Locate the cell with the specified text and output its [X, Y] center coordinate. 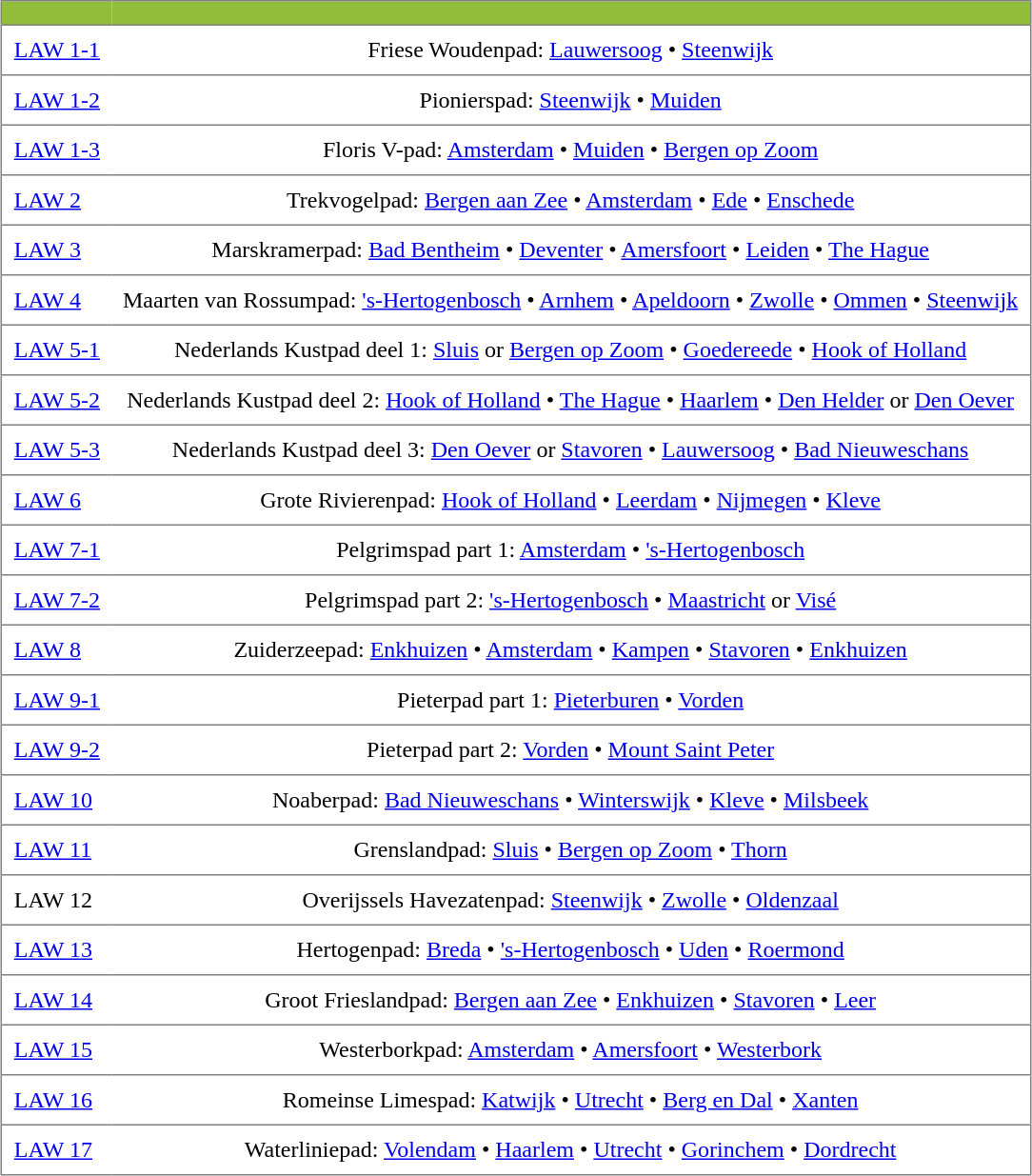
LAW 9-1 [57, 700]
Hertogenpad: Breda • 's-Hertogenbosch • Uden • Roermond [571, 949]
LAW 2 [57, 200]
LAW 14 [57, 1000]
Nederlands Kustpad deel 2: Hook of Holland • The Hague • Haarlem • Den Helder or Den Oever [571, 400]
Pelgrimspad part 2: 's-Hertogenbosch • Maastricht or Visé [571, 600]
Nederlands Kustpad deel 1: Sluis or Bergen op Zoom • Goedereede • Hook of Holland [571, 349]
LAW 5-2 [57, 400]
Groot Frieslandpad: Bergen aan Zee • Enkhuizen • Stavoren • Leer [571, 1000]
LAW 4 [57, 300]
Pionierspad: Steenwijk • Muiden [571, 100]
Nederlands Kustpad deel 3: Den Oever or Stavoren • Lauwersoog • Bad Nieuweschans [571, 449]
Grote Rivierenpad: Hook of Holland • Leerdam • Nijmegen • Kleve [571, 500]
Trekvogelpad: Bergen aan Zee • Amsterdam • Ede • Enschede [571, 200]
LAW 5-1 [57, 349]
LAW 17 [57, 1149]
Zuiderzeepad: Enkhuizen • Amsterdam • Kampen • Stavoren • Enkhuizen [571, 649]
LAW 12 [57, 900]
Grenslandpad: Sluis • Bergen op Zoom • Thorn [571, 849]
LAW 1-2 [57, 100]
Pieterpad part 2: Vorden • Mount Saint Peter [571, 749]
LAW 7-1 [57, 549]
Westerborkpad: Amsterdam • Amersfoort • Westerbork [571, 1049]
LAW 11 [57, 849]
Pelgrimspad part 1: Amsterdam • 's-Hertogenbosch [571, 549]
LAW 7-2 [57, 600]
Romeinse Limespad: Katwijk • Utrecht • Berg en Dal • Xanten [571, 1100]
LAW 13 [57, 949]
LAW 5-3 [57, 449]
LAW 1-3 [57, 149]
LAW 6 [57, 500]
Pieterpad part 1: Pieterburen • Vorden [571, 700]
LAW 3 [57, 249]
Noaberpad: Bad Nieuweschans • Winterswijk • Kleve • Milsbeek [571, 800]
LAW 1-1 [57, 50]
LAW 16 [57, 1100]
Waterliniepad: Volendam • Haarlem • Utrecht • Gorinchem • Dordrecht [571, 1149]
Overijssels Havezatenpad: Steenwijk • Zwolle • Oldenzaal [571, 900]
LAW 9-2 [57, 749]
Maarten van Rossumpad: 's-Hertogenbosch • Arnhem • Apeldoorn • Zwolle • Ommen • Steenwijk [571, 300]
LAW 8 [57, 649]
Floris V-pad: Amsterdam • Muiden • Bergen op Zoom [571, 149]
LAW 15 [57, 1049]
LAW 10 [57, 800]
Marskramerpad: Bad Bentheim • Deventer • Amersfoort • Leiden • The Hague [571, 249]
Friese Woudenpad: Lauwersoog • Steenwijk [571, 50]
